Find where the given text appears and provide that cell's center as (X, Y) coordinate. 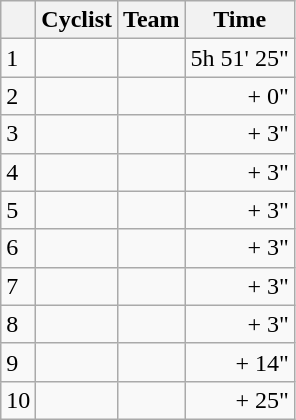
5 (18, 210)
4 (18, 172)
Cyclist (77, 20)
3 (18, 134)
9 (18, 362)
+ 14" (240, 362)
7 (18, 286)
5h 51' 25" (240, 58)
Team (152, 20)
Time (240, 20)
6 (18, 248)
8 (18, 324)
+ 25" (240, 400)
+ 0" (240, 96)
10 (18, 400)
2 (18, 96)
1 (18, 58)
